Find where the given text appears and provide that cell's center as (X, Y) coordinate. 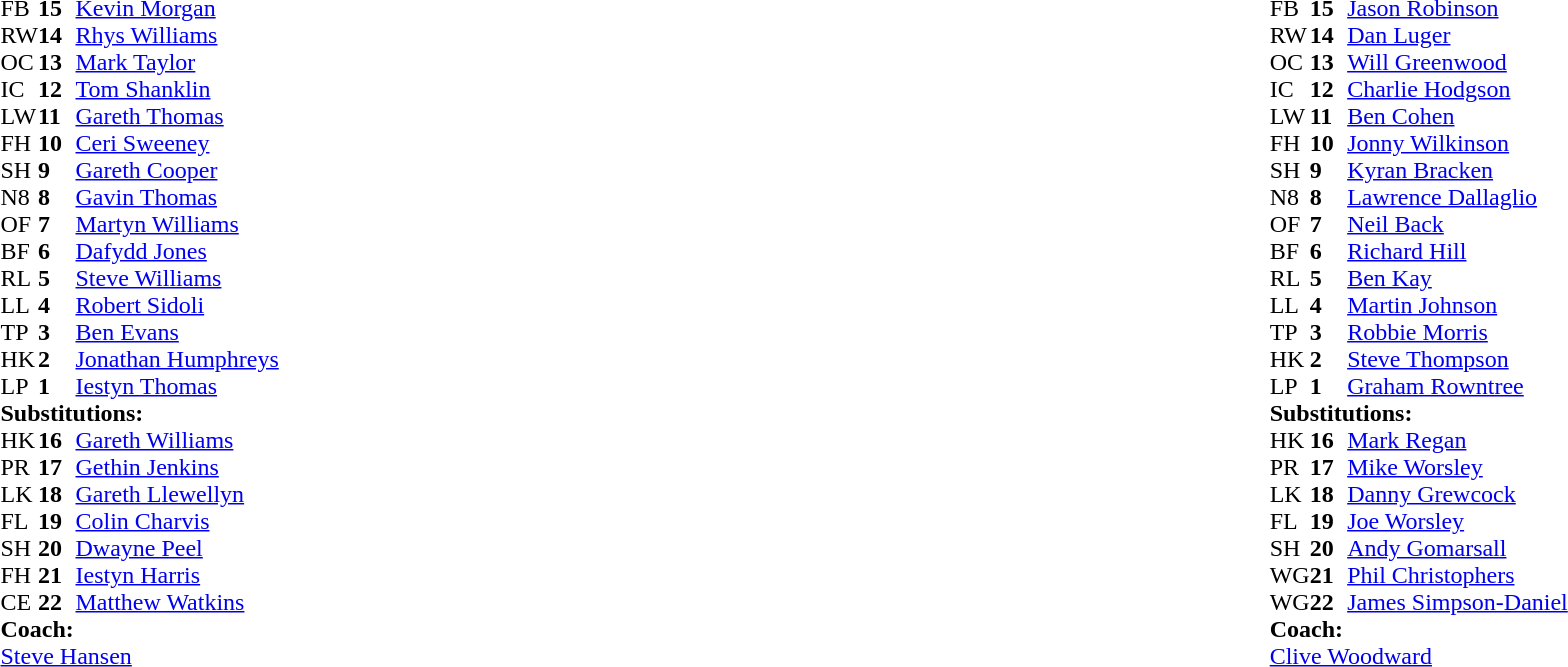
Rhys Williams (178, 36)
Joe Worsley (1458, 522)
Will Greenwood (1458, 62)
Danny Grewcock (1458, 494)
Robert Sidoli (178, 306)
Phil Christophers (1458, 576)
Dwayne Peel (178, 548)
Gareth Williams (178, 440)
Dan Luger (1458, 36)
Tom Shanklin (178, 90)
Charlie Hodgson (1458, 90)
Martin Johnson (1458, 306)
Gareth Llewellyn (178, 494)
Richard Hill (1458, 252)
Ben Cohen (1458, 116)
Robbie Morris (1458, 332)
Iestyn Thomas (178, 386)
Mark Regan (1458, 440)
Steve Thompson (1458, 360)
CE (19, 602)
Graham Rowntree (1458, 386)
Colin Charvis (178, 522)
Matthew Watkins (178, 602)
Mark Taylor (178, 62)
Gethin Jenkins (178, 468)
Kyran Bracken (1458, 170)
Martyn Williams (178, 224)
James Simpson-Daniel (1458, 602)
Mike Worsley (1458, 468)
Jonathan Humphreys (178, 360)
Jonny Wilkinson (1458, 144)
Andy Gomarsall (1458, 548)
Lawrence Dallaglio (1458, 198)
Iestyn Harris (178, 576)
Gareth Thomas (178, 116)
Neil Back (1458, 224)
Steve Williams (178, 278)
Ben Kay (1458, 278)
Gareth Cooper (178, 170)
Dafydd Jones (178, 252)
Gavin Thomas (178, 198)
Ceri Sweeney (178, 144)
Ben Evans (178, 332)
